Return (X, Y) of the center of cell containing provided text 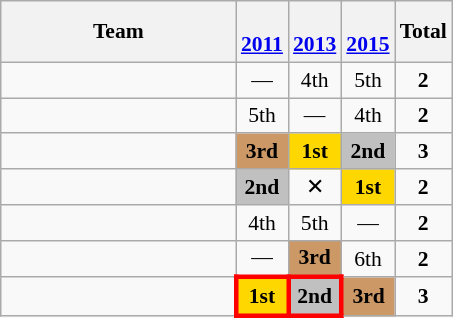
Total (424, 32)
6th (368, 258)
Team (118, 32)
✕ (314, 187)
2011 (262, 32)
2015 (368, 32)
2013 (314, 32)
